Search for the cell housing the specified text and yield its (x, y) center coordinate. 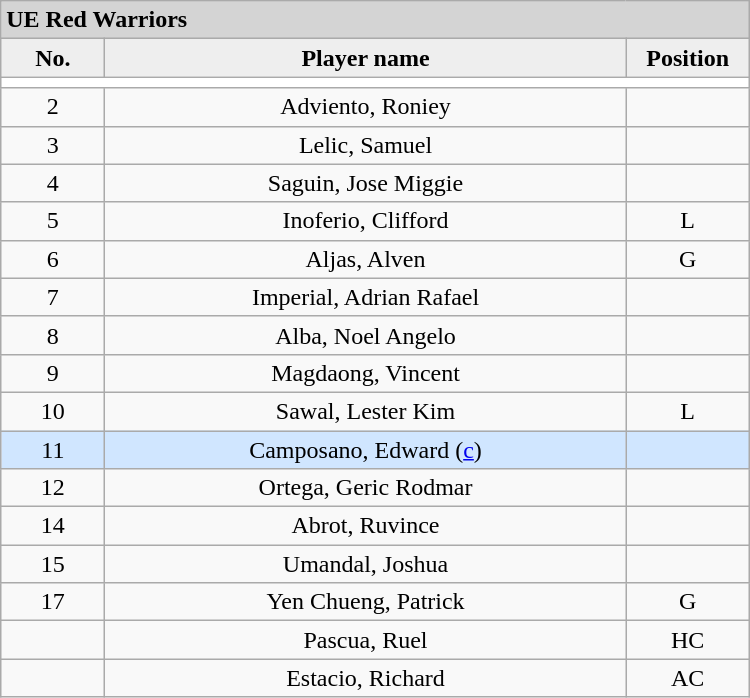
Position (688, 58)
2 (53, 107)
Camposano, Edward (c) (366, 449)
Magdaong, Vincent (366, 373)
Estacio, Richard (366, 678)
Pascua, Ruel (366, 640)
Lelic, Samuel (366, 145)
Inoferio, Clifford (366, 221)
6 (53, 259)
AC (688, 678)
Alba, Noel Angelo (366, 335)
8 (53, 335)
Ortega, Geric Rodmar (366, 488)
7 (53, 297)
Saguin, Jose Miggie (366, 183)
4 (53, 183)
9 (53, 373)
17 (53, 602)
Umandal, Joshua (366, 564)
12 (53, 488)
3 (53, 145)
Adviento, Roniey (366, 107)
Aljas, Alven (366, 259)
10 (53, 411)
Yen Chueng, Patrick (366, 602)
Imperial, Adrian Rafael (366, 297)
11 (53, 449)
No. (53, 58)
15 (53, 564)
Abrot, Ruvince (366, 526)
UE Red Warriors (375, 20)
Player name (366, 58)
HC (688, 640)
5 (53, 221)
Sawal, Lester Kim (366, 411)
14 (53, 526)
